Return (X, Y) of the center of cell containing provided text 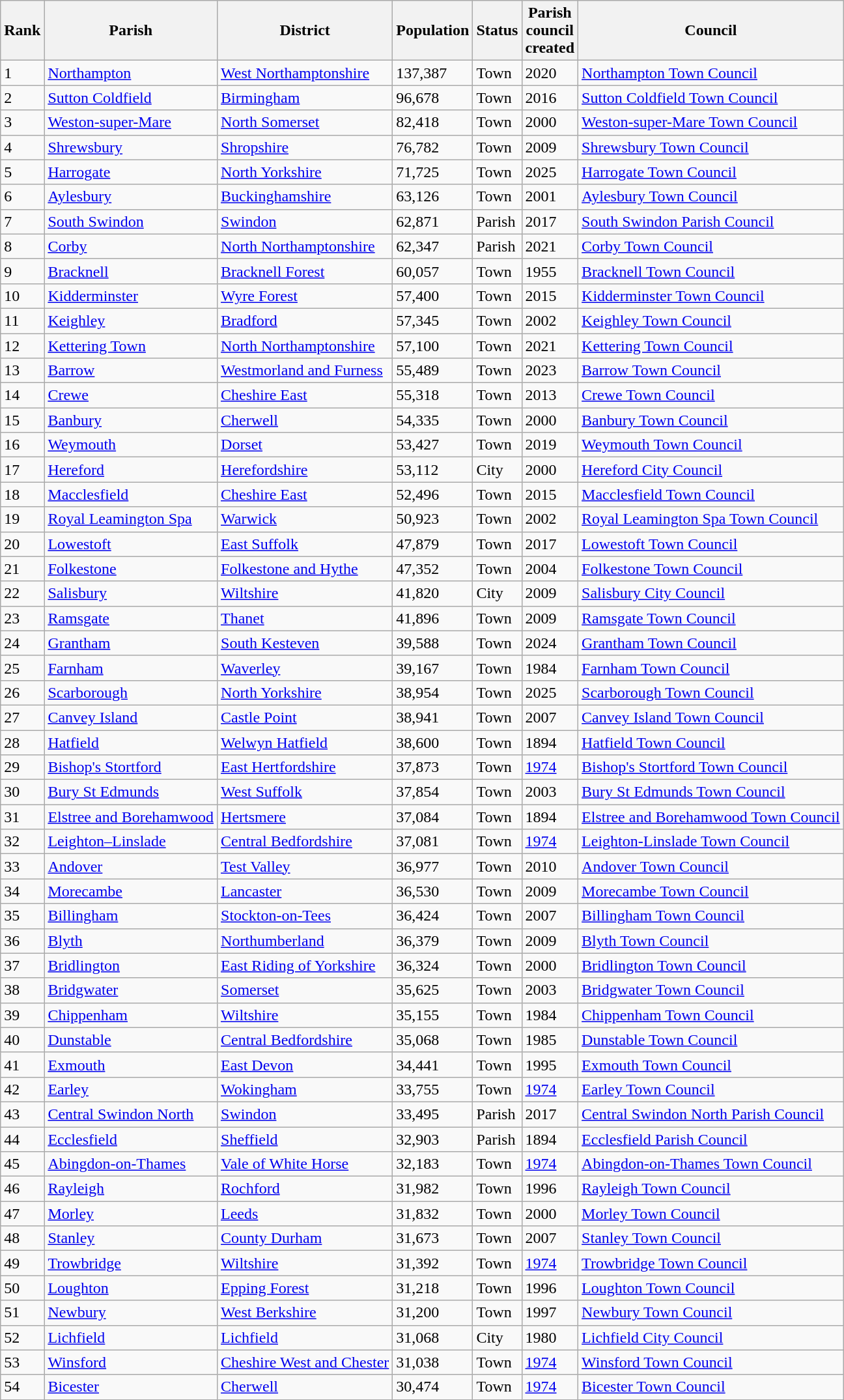
Rayleigh Town Council (711, 1189)
71,725 (432, 172)
38 (22, 990)
Stanley Town Council (711, 1238)
Bridlington (131, 965)
Welwyn Hatfield (305, 742)
South Swindon Parish Council (711, 221)
18 (22, 494)
Billingham (131, 916)
49 (22, 1263)
36,530 (432, 891)
Shrewsbury (131, 147)
37,873 (432, 767)
32,903 (432, 1139)
32 (22, 842)
6 (22, 197)
Blyth Town Council (711, 941)
2001 (550, 197)
21 (22, 569)
Crewe Town Council (711, 395)
Shrewsbury Town Council (711, 147)
Lancaster (305, 891)
37,084 (432, 817)
33,495 (432, 1114)
Hatfield (131, 742)
1955 (550, 271)
54,335 (432, 420)
36,977 (432, 866)
Kettering Town Council (711, 346)
2010 (550, 866)
Weston-super-Mare (131, 122)
48 (22, 1238)
Somerset (305, 990)
41,896 (432, 618)
Kidderminster (131, 296)
Folkestone (131, 569)
53 (22, 1362)
2016 (550, 98)
31,982 (432, 1189)
22 (22, 593)
Sutton Coldfield (131, 98)
52,496 (432, 494)
31,038 (432, 1362)
54 (22, 1387)
47,879 (432, 544)
47 (22, 1214)
Dorset (305, 445)
Winsford (131, 1362)
Abingdon-on-Thames (131, 1164)
31,832 (432, 1214)
Morley (131, 1214)
Dunstable (131, 1040)
35 (22, 916)
Royal Leamington Spa Town Council (711, 519)
1995 (550, 1064)
46 (22, 1189)
Scarborough Town Council (711, 693)
Bradford (305, 321)
North Somerset (305, 122)
7 (22, 221)
20 (22, 544)
Bridgwater (131, 990)
Weymouth Town Council (711, 445)
38,600 (432, 742)
Northampton Town Council (711, 73)
5 (22, 172)
16 (22, 445)
37 (22, 965)
Folkestone and Hythe (305, 569)
Birmingham (305, 98)
38,954 (432, 693)
36,424 (432, 916)
East Suffolk (305, 544)
Banbury Town Council (711, 420)
West Suffolk (305, 792)
Hereford City Council (711, 470)
Trowbridge Town Council (711, 1263)
Aylesbury (131, 197)
41,820 (432, 593)
55,489 (432, 371)
Farnham (131, 668)
2023 (550, 371)
29 (22, 767)
Central Swindon North (131, 1114)
Bracknell Town Council (711, 271)
2019 (550, 445)
County Durham (305, 1238)
Bridlington Town Council (711, 965)
Corby (131, 246)
36,324 (432, 965)
Earley Town Council (711, 1089)
East Hertfordshire (305, 767)
55,318 (432, 395)
Grantham Town Council (711, 643)
Westmorland and Furness (305, 371)
2013 (550, 395)
25 (22, 668)
53,112 (432, 470)
Salisbury (131, 593)
8 (22, 246)
Shropshire (305, 147)
33 (22, 866)
Barrow (131, 371)
Newbury (131, 1313)
South Kesteven (305, 643)
Morley Town Council (711, 1214)
Keighley (131, 321)
40 (22, 1040)
57,345 (432, 321)
Andover (131, 866)
50 (22, 1288)
Billingham Town Council (711, 916)
Ecclesfield Parish Council (711, 1139)
Andover Town Council (711, 866)
36 (22, 941)
62,347 (432, 246)
Elstree and Borehamwood (131, 817)
17 (22, 470)
34,441 (432, 1064)
Stockton-on-Tees (305, 916)
52 (22, 1337)
Weston-super-Mare Town Council (711, 122)
14 (22, 395)
47,352 (432, 569)
Wokingham (305, 1089)
37,854 (432, 792)
Leighton–Linslade (131, 842)
Bury St Edmunds Town Council (711, 792)
Test Valley (305, 866)
Herefordshire (305, 470)
39,588 (432, 643)
2004 (550, 569)
24 (22, 643)
2024 (550, 643)
Ramsgate (131, 618)
31,218 (432, 1288)
50,923 (432, 519)
Bishop's Stortford (131, 767)
39 (22, 1015)
Central Swindon North Parish Council (711, 1114)
35,155 (432, 1015)
Earley (131, 1089)
Castle Point (305, 717)
Trowbridge (131, 1263)
Hatfield Town Council (711, 742)
Northampton (131, 73)
31 (22, 817)
Bury St Edmunds (131, 792)
Waverley (305, 668)
34 (22, 891)
Grantham (131, 643)
Thanet (305, 618)
30,474 (432, 1387)
Scarborough (131, 693)
Status (498, 31)
Harrogate Town Council (711, 172)
Banbury (131, 420)
Council (711, 31)
Folkestone Town Council (711, 569)
9 (22, 271)
Sheffield (305, 1139)
Hereford (131, 470)
Harrogate (131, 172)
Bishop's Stortford Town Council (711, 767)
33,755 (432, 1089)
Ramsgate Town Council (711, 618)
Keighley Town Council (711, 321)
53,427 (432, 445)
Weymouth (131, 445)
Bicester (131, 1387)
13 (22, 371)
Loughton Town Council (711, 1288)
Aylesbury Town Council (711, 197)
Crewe (131, 395)
15 (22, 420)
35,068 (432, 1040)
32,183 (432, 1164)
76,782 (432, 147)
23 (22, 618)
East Devon (305, 1064)
4 (22, 147)
Dunstable Town Council (711, 1040)
2020 (550, 73)
Bracknell Forest (305, 271)
Morecambe (131, 891)
1997 (550, 1313)
Lowestoft (131, 544)
Winsford Town Council (711, 1362)
38,941 (432, 717)
Abingdon-on-Thames Town Council (711, 1164)
57,400 (432, 296)
Hertsmere (305, 817)
Newbury Town Council (711, 1313)
1985 (550, 1040)
26 (22, 693)
Ecclesfield (131, 1139)
11 (22, 321)
Canvey Island (131, 717)
Bridgwater Town Council (711, 990)
Chippenham Town Council (711, 1015)
44 (22, 1139)
1980 (550, 1337)
30 (22, 792)
62,871 (432, 221)
27 (22, 717)
41 (22, 1064)
Lowestoft Town Council (711, 544)
South Swindon (131, 221)
Bracknell (131, 271)
Blyth (131, 941)
45 (22, 1164)
31,068 (432, 1337)
Epping Forest (305, 1288)
57,100 (432, 346)
19 (22, 519)
Royal Leamington Spa (131, 519)
1 (22, 73)
39,167 (432, 668)
Canvey Island Town Council (711, 717)
Sutton Coldfield Town Council (711, 98)
Cheshire West and Chester (305, 1362)
Vale of White Horse (305, 1164)
31,200 (432, 1313)
2 (22, 98)
37,081 (432, 842)
Warwick (305, 519)
Rank (22, 31)
12 (22, 346)
Salisbury City Council (711, 593)
Northumberland (305, 941)
82,418 (432, 122)
Exmouth (131, 1064)
31,673 (432, 1238)
28 (22, 742)
Barrow Town Council (711, 371)
Leighton-Linslade Town Council (711, 842)
Exmouth Town Council (711, 1064)
42 (22, 1089)
Morecambe Town Council (711, 891)
63,126 (432, 197)
31,392 (432, 1263)
96,678 (432, 98)
Buckinghamshire (305, 197)
Kidderminster Town Council (711, 296)
West Berkshire (305, 1313)
West Northamptonshire (305, 73)
Corby Town Council (711, 246)
Farnham Town Council (711, 668)
137,387 (432, 73)
3 (22, 122)
Loughton (131, 1288)
43 (22, 1114)
East Riding of Yorkshire (305, 965)
Rochford (305, 1189)
Chippenham (131, 1015)
60,057 (432, 271)
Bicester Town Council (711, 1387)
Rayleigh (131, 1189)
Macclesfield Town Council (711, 494)
51 (22, 1313)
Macclesfield (131, 494)
Wyre Forest (305, 296)
Stanley (131, 1238)
Kettering Town (131, 346)
District (305, 31)
Elstree and Borehamwood Town Council (711, 817)
Lichfield City Council (711, 1337)
10 (22, 296)
36,379 (432, 941)
Leeds (305, 1214)
35,625 (432, 990)
Parishcouncilcreated (550, 31)
Population (432, 31)
